For the text-containing cell, return its midpoint in (x, y) coordinate format. 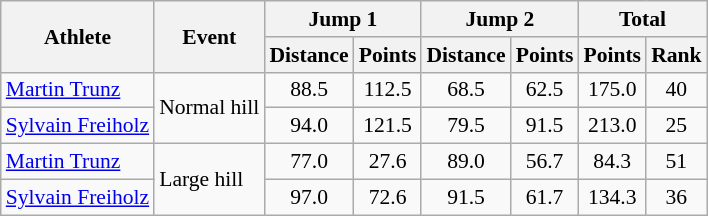
121.5 (388, 126)
77.0 (308, 162)
213.0 (612, 126)
68.5 (466, 90)
84.3 (612, 162)
134.3 (612, 197)
Athlete (78, 36)
25 (676, 126)
Event (209, 36)
97.0 (308, 197)
56.7 (545, 162)
51 (676, 162)
Large hill (209, 180)
40 (676, 90)
112.5 (388, 90)
36 (676, 197)
94.0 (308, 126)
Jump 2 (500, 19)
61.7 (545, 197)
Normal hill (209, 108)
72.6 (388, 197)
62.5 (545, 90)
Total (642, 19)
89.0 (466, 162)
79.5 (466, 126)
Jump 1 (342, 19)
88.5 (308, 90)
175.0 (612, 90)
27.6 (388, 162)
Rank (676, 55)
